Extract the [x, y] coordinate from the center of the cell holding the provided text.  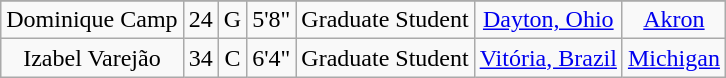
24 [200, 20]
Izabel Varejão [92, 58]
6'4" [272, 58]
5'8" [272, 20]
Akron [674, 20]
C [232, 58]
Vitória, Brazil [548, 58]
Dayton, Ohio [548, 20]
Dominique Camp [92, 20]
34 [200, 58]
G [232, 20]
Michigan [674, 58]
